Extract the (x, y) coordinate from the center of the cell holding the provided text.  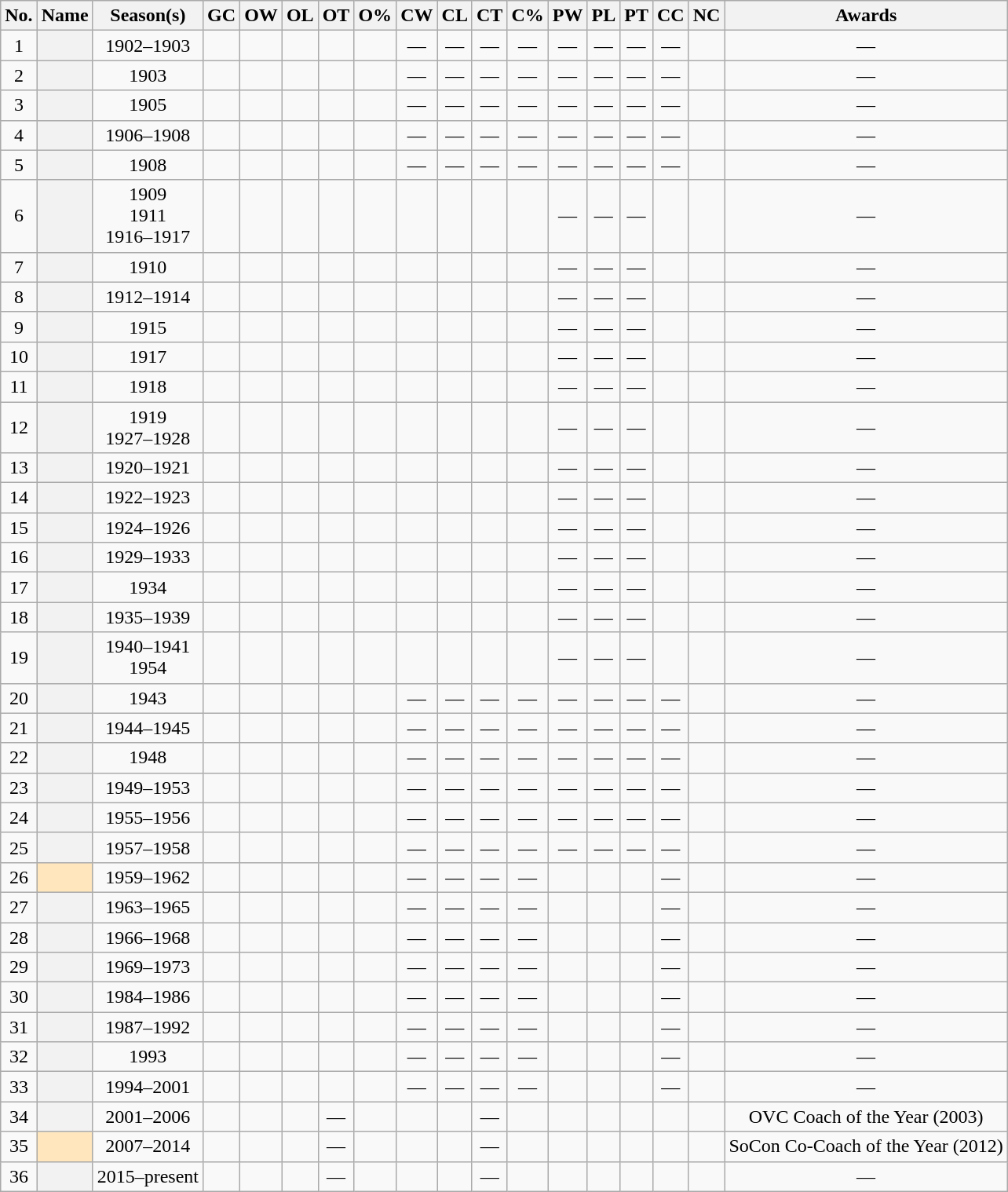
13 (19, 468)
26 (19, 877)
34 (19, 1117)
1944–1945 (148, 728)
1917 (148, 357)
20 (19, 698)
28 (19, 937)
18 (19, 617)
190919111916–1917 (148, 216)
2007–2014 (148, 1146)
8 (19, 297)
1943 (148, 698)
25 (19, 847)
2015–present (148, 1176)
16 (19, 558)
22 (19, 758)
1910 (148, 267)
1924–1926 (148, 528)
1912–1914 (148, 297)
OW (261, 16)
Season(s) (148, 16)
No. (19, 16)
1922–1923 (148, 498)
Name (64, 16)
CW (417, 16)
19 (19, 658)
1963–1965 (148, 907)
1987–1992 (148, 1027)
GC (221, 16)
4 (19, 135)
NC (707, 16)
1959–1962 (148, 877)
11 (19, 386)
1908 (148, 165)
1920–1921 (148, 468)
1966–1968 (148, 937)
1948 (148, 758)
SoCon Co-Coach of the Year (2012) (866, 1146)
CT (489, 16)
1903 (148, 75)
OL (300, 16)
1993 (148, 1057)
CC (670, 16)
1905 (148, 105)
O% (375, 16)
32 (19, 1057)
24 (19, 817)
17 (19, 587)
35 (19, 1146)
PW (568, 16)
PL (604, 16)
31 (19, 1027)
14 (19, 498)
5 (19, 165)
30 (19, 997)
36 (19, 1176)
1906–1908 (148, 135)
29 (19, 967)
27 (19, 907)
1969–1973 (148, 967)
10 (19, 357)
PT (637, 16)
1902–1903 (148, 46)
3 (19, 105)
6 (19, 216)
1918 (148, 386)
C% (528, 16)
2001–2006 (148, 1117)
15 (19, 528)
1957–1958 (148, 847)
2 (19, 75)
19191927–1928 (148, 427)
CL (455, 16)
1940–19411954 (148, 658)
9 (19, 327)
1949–1953 (148, 788)
OVC Coach of the Year (2003) (866, 1117)
1994–2001 (148, 1087)
23 (19, 788)
1955–1956 (148, 817)
1935–1939 (148, 617)
1934 (148, 587)
33 (19, 1087)
7 (19, 267)
1929–1933 (148, 558)
1984–1986 (148, 997)
1 (19, 46)
Awards (866, 16)
OT (336, 16)
12 (19, 427)
21 (19, 728)
1915 (148, 327)
